Search for the cell housing the specified text and yield its (x, y) center coordinate. 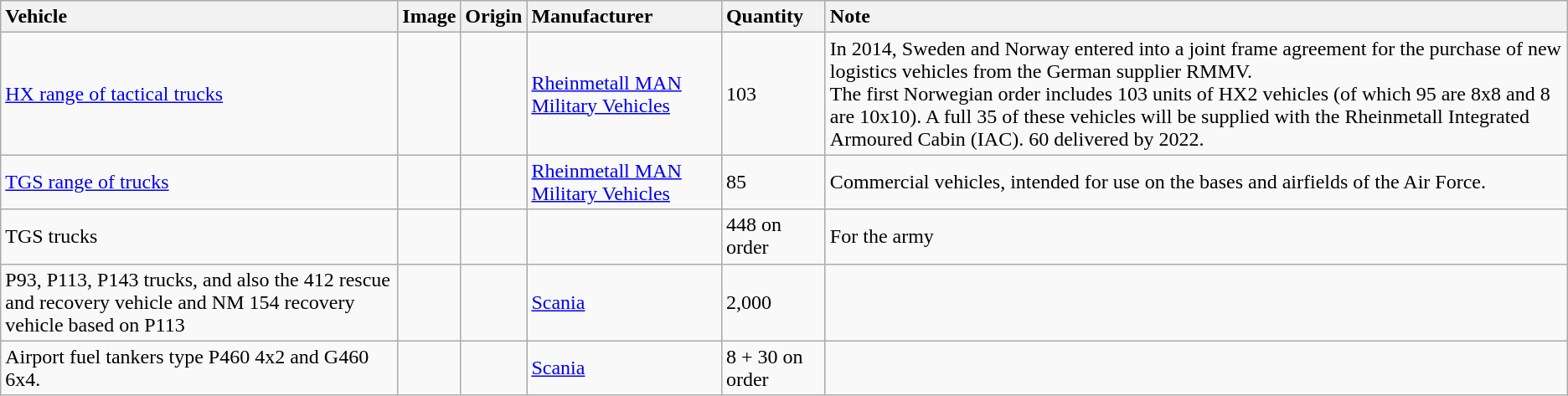
448 on order (773, 236)
TGS trucks (199, 236)
8 + 30 on order (773, 368)
Commercial vehicles, intended for use on the bases and airfields of the Air Force. (1196, 183)
TGS range of trucks (199, 183)
Image (429, 17)
Airport fuel tankers type P460 4x2 and G460 6x4. (199, 368)
P93, P113, P143 trucks, and also the 412 rescue and recovery vehicle and NM 154 recovery vehicle based on P113 (199, 302)
103 (773, 94)
Note (1196, 17)
2,000 (773, 302)
Vehicle (199, 17)
For the army (1196, 236)
Quantity (773, 17)
85 (773, 183)
Manufacturer (624, 17)
HX range of tactical trucks (199, 94)
Origin (494, 17)
